From the cell containing the given text, extract its center point as (x, y) coordinate. 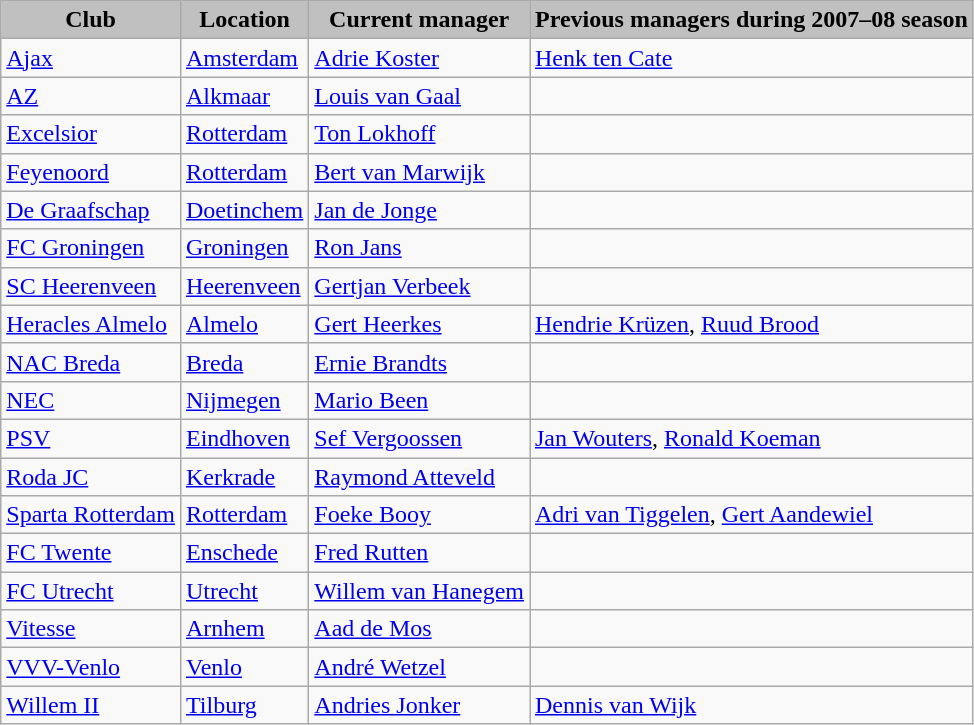
Ernie Brandts (420, 362)
Groningen (244, 248)
NEC (91, 400)
Jan Wouters, Ronald Koeman (752, 438)
Louis van Gaal (420, 96)
Mario Been (420, 400)
PSV (91, 438)
Nijmegen (244, 400)
Aad de Mos (420, 629)
Location (244, 20)
Sparta Rotterdam (91, 515)
André Wetzel (420, 667)
FC Groningen (91, 248)
Fred Rutten (420, 553)
Tilburg (244, 705)
Ajax (91, 58)
Alkmaar (244, 96)
NAC Breda (91, 362)
Doetinchem (244, 210)
Club (91, 20)
Roda JC (91, 477)
Kerkrade (244, 477)
Heerenveen (244, 286)
Excelsior (91, 134)
Arnhem (244, 629)
AZ (91, 96)
Utrecht (244, 591)
Sef Vergoossen (420, 438)
FC Utrecht (91, 591)
Current manager (420, 20)
Willem van Hanegem (420, 591)
Willem II (91, 705)
Raymond Atteveld (420, 477)
VVV-Venlo (91, 667)
Eindhoven (244, 438)
SC Heerenveen (91, 286)
FC Twente (91, 553)
Almelo (244, 324)
Adrie Koster (420, 58)
Gert Heerkes (420, 324)
Feyenoord (91, 172)
Venlo (244, 667)
De Graafschap (91, 210)
Hendrie Krüzen, Ruud Brood (752, 324)
Gertjan Verbeek (420, 286)
Jan de Jonge (420, 210)
Breda (244, 362)
Previous managers during 2007–08 season (752, 20)
Amsterdam (244, 58)
Bert van Marwijk (420, 172)
Vitesse (91, 629)
Ton Lokhoff (420, 134)
Foeke Booy (420, 515)
Henk ten Cate (752, 58)
Andries Jonker (420, 705)
Heracles Almelo (91, 324)
Adri van Tiggelen, Gert Aandewiel (752, 515)
Enschede (244, 553)
Ron Jans (420, 248)
Dennis van Wijk (752, 705)
